Scan for the cell matching the given text and deliver its (X, Y) coordinate at center. 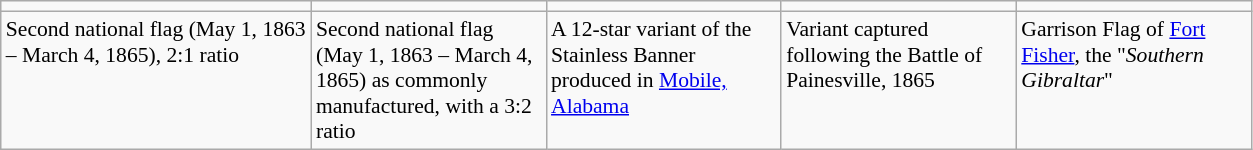
Variant captured following the Battle of Painesville, 1865 (898, 81)
Second national flag (May 1, 1863 – March 4, 1865), 2:1 ratio (156, 81)
A 12-star variant of the Stainless Banner produced in Mobile, Alabama (664, 81)
Garrison Flag of Fort Fisher, the "Southern Gibraltar" (1134, 81)
Second national flag (May 1, 1863 – March 4, 1865) as commonly manufactured, with a 3:2 ratio (428, 81)
